Search for the cell housing the specified text and yield its [x, y] center coordinate. 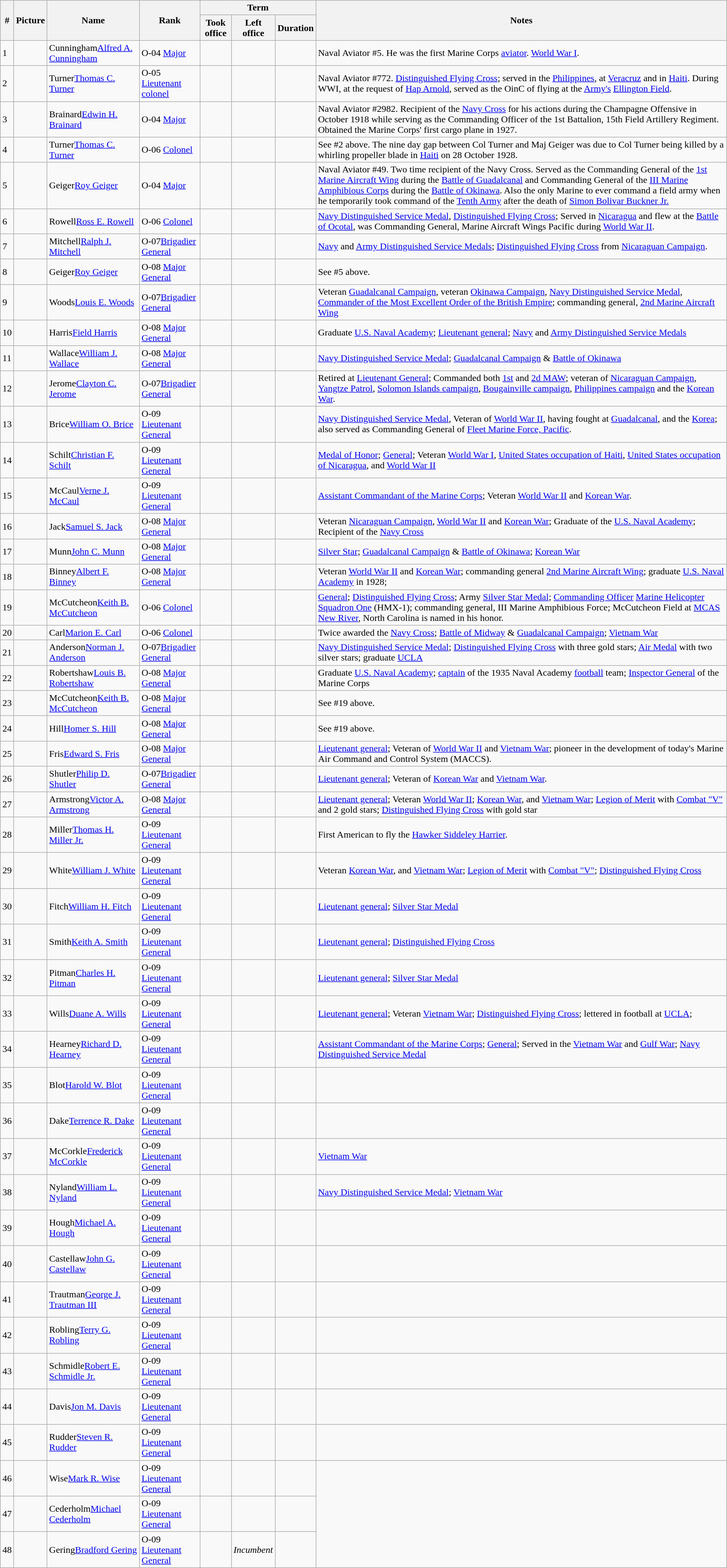
1 [7, 53]
Graduate U.S. Naval Academy; captain of the 1935 Naval Academy football team; Inspector General of the Marine Corps [521, 678]
32 [7, 978]
23 [7, 703]
14 [7, 460]
16 [7, 527]
WhiteWilliam J. White [93, 871]
24 [7, 728]
19 [7, 607]
Graduate U.S. Naval Academy; Lieutenant general; Navy and Army Distinguished Service Medals [521, 332]
2 [7, 83]
MillerThomas H. Miller Jr. [93, 835]
34 [7, 1049]
RowellRoss E. Rowell [93, 221]
RudderSteven R. Rudder [93, 1443]
Name [93, 20]
Assistant Commandant of the Marine Corps; Veteran World War II and Korean War. [521, 496]
CarlMarion E. Carl [93, 633]
46 [7, 1478]
HillHomer S. Hill [93, 728]
20 [7, 633]
Navy Distinguished Service Medal; Guadalcanal Campaign & Battle of Okinawa [521, 358]
WoodsLouis E. Woods [93, 302]
Navy and Army Distinguished Service Medals; Distinguished Flying Cross from Nicaraguan Campaign. [521, 246]
See #5 above. [521, 272]
JackSamuel S. Jack [93, 527]
WallaceWilliam J. Wallace [93, 358]
MunnJohn C. Munn [93, 551]
42 [7, 1335]
WiseMark R. Wise [93, 1478]
3 [7, 119]
PitmanCharles H. Pitman [93, 978]
Lieutenant general; Veteran Vietnam War; Distinguished Flying Cross; lettered in football at UCLA; [521, 1013]
# [7, 20]
DakeTerrence R. Dake [93, 1121]
JeromeClayton C. Jerome [93, 389]
Incumbent [253, 1550]
BinneyAlbert F. Binney [93, 577]
CederholmMichael Cederholm [93, 1514]
NylandWilliam L. Nyland [93, 1192]
Silver Star; Guadalcanal Campaign & Battle of Okinawa; Korean War [521, 551]
Left office [253, 28]
28 [7, 835]
27 [7, 804]
FrisEdward S. Fris [93, 753]
18 [7, 577]
21 [7, 652]
5 [7, 186]
Navy Distinguished Service Medal; Vietnam War [521, 1192]
HoughMichael A. Hough [93, 1228]
9 [7, 302]
45 [7, 1443]
30 [7, 906]
Duration [296, 28]
HearneyRichard D. Hearney [93, 1049]
4 [7, 150]
First American to fly the Hawker Siddeley Harrier. [521, 835]
BriceWilliam O. Brice [93, 424]
CastellawJohn G. Castellaw [93, 1264]
Lieutenant general; Veteran of World War II and Vietnam War; pioneer in the development of today's Marine Air Command and Control System (MACCS). [521, 753]
BrainardEdwin H. Brainard [93, 119]
15 [7, 496]
BlotHarold W. Blot [93, 1085]
WillsDuane A. Wills [93, 1013]
SmithKeith A. Smith [93, 942]
10 [7, 332]
Assistant Commandant of the Marine Corps; General; Served in the Vietnam War and Gulf War; Navy Distinguished Service Medal [521, 1049]
25 [7, 753]
48 [7, 1550]
RobertshawLouis B. Robertshaw [93, 678]
7 [7, 246]
McCorkleFrederick McCorkle [93, 1156]
SchmidleRobert E. Schmidle Jr. [93, 1371]
40 [7, 1264]
Naval Aviator #5. He was the first Marine Corps aviator. World War I. [521, 53]
Veteran Nicaraguan Campaign, World War II and Korean War; Graduate of the U.S. Naval Academy; Recipient of the Navy Cross [521, 527]
33 [7, 1013]
41 [7, 1299]
22 [7, 678]
31 [7, 942]
43 [7, 1371]
Took office [216, 28]
38 [7, 1192]
Lieutenant general; Distinguished Flying Cross [521, 942]
Term [258, 8]
Picture [30, 20]
AndersonNorman J. Anderson [93, 652]
Navy Distinguished Service Medal; Distinguished Flying Cross with three gold stars; Air Medal with two silver stars; graduate UCLA [521, 652]
39 [7, 1228]
17 [7, 551]
Notes [521, 20]
37 [7, 1156]
FitchWilliam H. Fitch [93, 906]
MitchellRalph J. Mitchell [93, 246]
6 [7, 221]
GeringBradford Gering [93, 1550]
Veteran World War II and Korean War; commanding general 2nd Marine Aircraft Wing; graduate U.S. Naval Academy in 1928; [521, 577]
Veteran Korean War, and Vietnam War; Legion of Merit with Combat "V"; Distinguished Flying Cross [521, 871]
Lieutenant general; Veteran of Korean War and Vietnam War. [521, 779]
McCaulVerne J. McCaul [93, 496]
O-05 Lieutenant colonel [170, 83]
TrautmanGeorge J. Trautman III [93, 1299]
RoblingTerry G. Robling [93, 1335]
Vietnam War [521, 1156]
Twice awarded the Navy Cross; Battle of Midway & Guadalcanal Campaign; Vietnam War [521, 633]
DavisJon M. Davis [93, 1407]
CunninghamAlfred A. Cunningham [93, 53]
8 [7, 272]
26 [7, 779]
ShutlerPhilip D. Shutler [93, 779]
11 [7, 358]
ArmstrongVictor A. Armstrong [93, 804]
29 [7, 871]
35 [7, 1085]
12 [7, 389]
SchiltChristian F. Schilt [93, 460]
Rank [170, 20]
36 [7, 1121]
Medal of Honor; General; Veteran World War I, United States occupation of Haiti, United States occupation of Nicaragua, and World War II [521, 460]
HarrisField Harris [93, 332]
13 [7, 424]
47 [7, 1514]
44 [7, 1407]
